Scan for the cell matching the given text and deliver its [X, Y] coordinate at center. 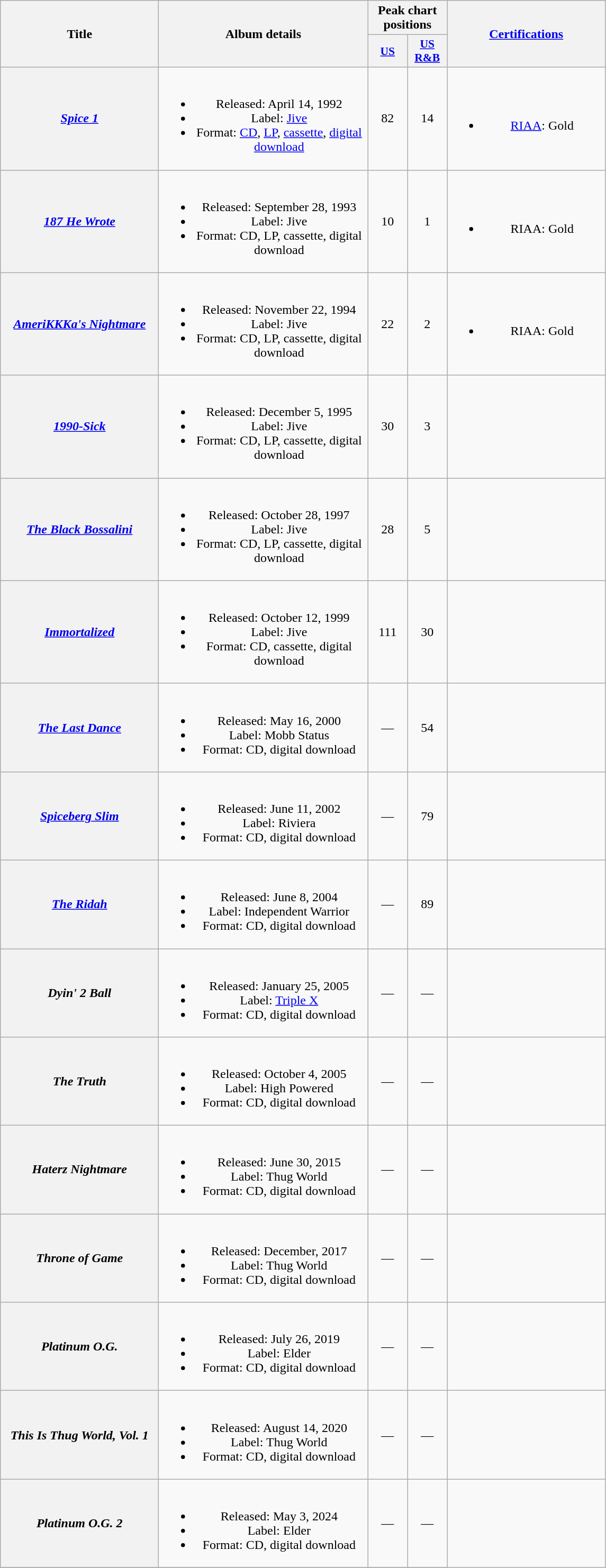
Released: August 14, 2020Label: Thug WorldFormat: CD, digital download [264, 1435]
US R&B [428, 51]
Released: September 28, 1993Label: JiveFormat: CD, LP, cassette, digital download [264, 221]
111 [387, 632]
Certifications [526, 34]
Released: December 5, 1995Label: JiveFormat: CD, LP, cassette, digital download [264, 427]
AmeriKKKa's Nightmare [79, 324]
Spiceberg Slim [79, 816]
The Truth [79, 1082]
14 [428, 119]
Immortalized [79, 632]
This Is Thug World, Vol. 1 [79, 1435]
79 [428, 816]
54 [428, 727]
The Black Bossalini [79, 529]
US [387, 51]
Released: October 12, 1999Label: JiveFormat: CD, cassette, digital download [264, 632]
10 [387, 221]
Released: April 14, 1992Label: JiveFormat: CD, LP, cassette, digital download [264, 119]
2 [428, 324]
Haterz Nightmare [79, 1170]
187 He Wrote [79, 221]
Released: October 4, 2005Label: High PoweredFormat: CD, digital download [264, 1082]
Released: October 28, 1997Label: JiveFormat: CD, LP, cassette, digital download [264, 529]
Released: June 11, 2002Label: RivieraFormat: CD, digital download [264, 816]
Dyin' 2 Ball [79, 993]
Released: May 3, 2024Label: ElderFormat: CD, digital download [264, 1523]
Throne of Game [79, 1258]
Released: July 26, 2019Label: ElderFormat: CD, digital download [264, 1346]
5 [428, 529]
Spice 1 [79, 119]
28 [387, 529]
Released: November 22, 1994Label: JiveFormat: CD, LP, cassette, digital download [264, 324]
3 [428, 427]
The Last Dance [79, 727]
Peak chart positions [408, 18]
Released: June 8, 2004Label: Independent WarriorFormat: CD, digital download [264, 904]
Released: January 25, 2005Label: Triple XFormat: CD, digital download [264, 993]
82 [387, 119]
Released: June 30, 2015Label: Thug WorldFormat: CD, digital download [264, 1170]
Released: December, 2017Label: Thug WorldFormat: CD, digital download [264, 1258]
22 [387, 324]
1990-Sick [79, 427]
89 [428, 904]
The Ridah [79, 904]
Album details [264, 34]
Platinum O.G. 2 [79, 1523]
Title [79, 34]
Released: May 16, 2000Label: Mobb StatusFormat: CD, digital download [264, 727]
Platinum O.G. [79, 1346]
1 [428, 221]
